Capture the cell that displays the provided text and extract its (x, y) central coordinate. 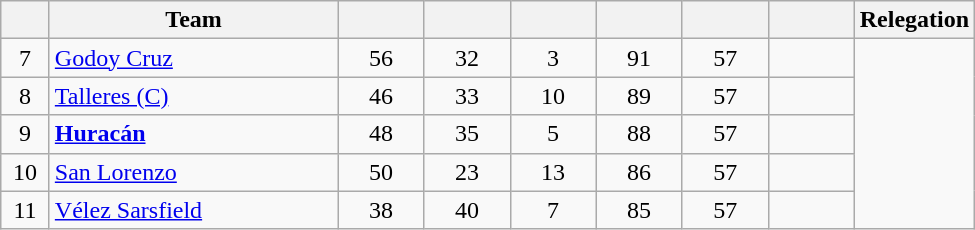
3 (553, 58)
38 (381, 210)
Vélez Sarsfield (194, 210)
33 (467, 96)
Team (194, 20)
Huracán (194, 134)
46 (381, 96)
Relegation (914, 20)
9 (26, 134)
Talleres (C) (194, 96)
San Lorenzo (194, 172)
86 (639, 172)
8 (26, 96)
85 (639, 210)
40 (467, 210)
50 (381, 172)
35 (467, 134)
23 (467, 172)
91 (639, 58)
13 (553, 172)
88 (639, 134)
89 (639, 96)
32 (467, 58)
5 (553, 134)
11 (26, 210)
48 (381, 134)
Godoy Cruz (194, 58)
56 (381, 58)
